Determine the (X, Y) coordinate at the center of the cell enclosing the given text.  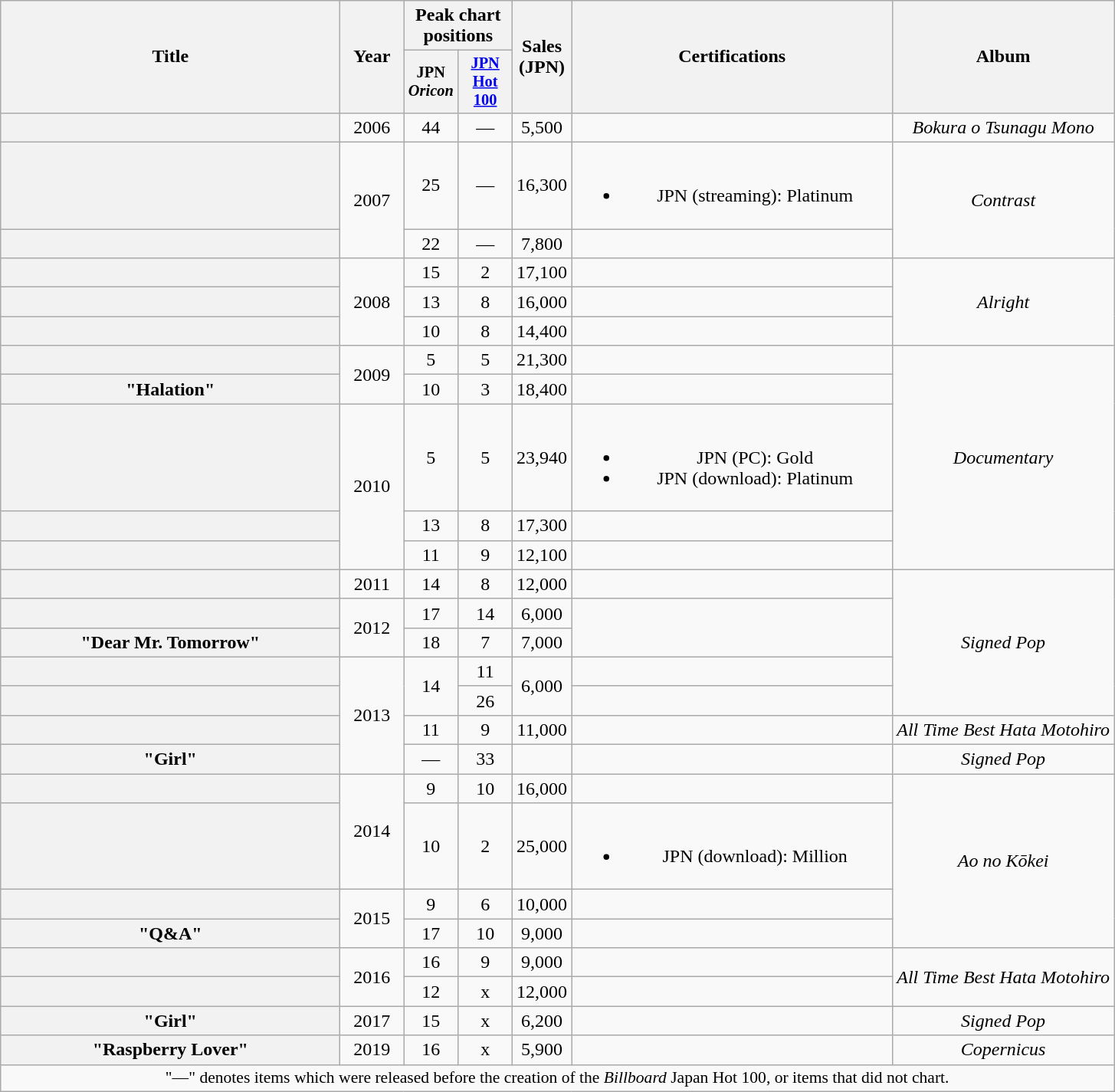
"—" denotes items which were released before the creation of the Billboard Japan Hot 100, or items that did not chart. (558, 1078)
16,300 (543, 185)
JPN Oricon (431, 82)
12,100 (543, 555)
Peak chart positions (458, 26)
44 (431, 127)
"Dear Mr. Tomorrow" (170, 642)
2019 (372, 1050)
2007 (372, 201)
JPN (download): Million (733, 846)
2017 (372, 1021)
2009 (372, 375)
23,940 (543, 457)
2016 (372, 977)
2008 (372, 302)
22 (431, 244)
7 (486, 642)
Ao no Kōkei (1004, 861)
7,000 (543, 642)
Certifications (733, 57)
21,300 (543, 360)
2012 (372, 628)
Documentary (1004, 457)
25,000 (543, 846)
18,400 (543, 389)
JPN Hot 100 (486, 82)
Album (1004, 57)
JPN (streaming): Platinum (733, 185)
18 (431, 642)
2014 (372, 832)
"Halation" (170, 389)
Title (170, 57)
6 (486, 904)
10,000 (543, 904)
11,000 (543, 730)
7,800 (543, 244)
5,900 (543, 1050)
6,200 (543, 1021)
JPN (PC): GoldJPN (download): Platinum (733, 457)
2010 (372, 487)
17,300 (543, 526)
Sales(JPN) (543, 57)
"Raspberry Lover" (170, 1050)
25 (431, 185)
2006 (372, 127)
33 (486, 759)
2011 (372, 584)
2013 (372, 715)
17,100 (543, 273)
Contrast (1004, 201)
Alright (1004, 302)
Bokura o Tsunagu Mono (1004, 127)
26 (486, 700)
2015 (372, 919)
14,400 (543, 331)
5,500 (543, 127)
Year (372, 57)
3 (486, 389)
"Q&A" (170, 933)
Copernicus (1004, 1050)
12 (431, 992)
